For the text-containing cell, return its midpoint in [x, y] coordinate format. 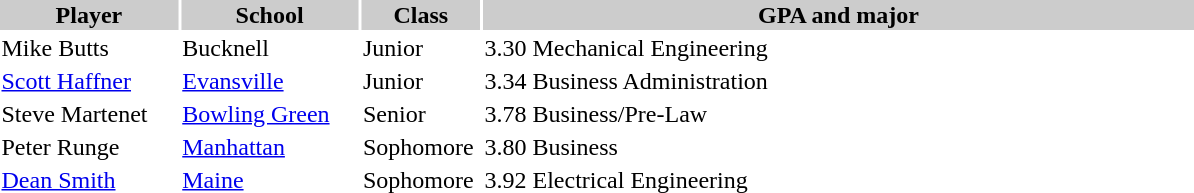
GPA and major [838, 15]
3.34 Business Administration [838, 81]
3.80 Business [838, 147]
Bowling Green [270, 114]
3.78 Business/Pre-Law [838, 114]
Senior [421, 114]
3.30 Mechanical Engineering [838, 48]
Player [89, 15]
Mike Butts [89, 48]
Sophomore [421, 147]
Manhattan [270, 147]
Peter Runge [89, 147]
Evansville [270, 81]
Scott Haffner [89, 81]
Steve Martenet [89, 114]
Bucknell [270, 48]
School [270, 15]
Class [421, 15]
